Provide the [x, y] coordinate of the cell's center where the given text is located.  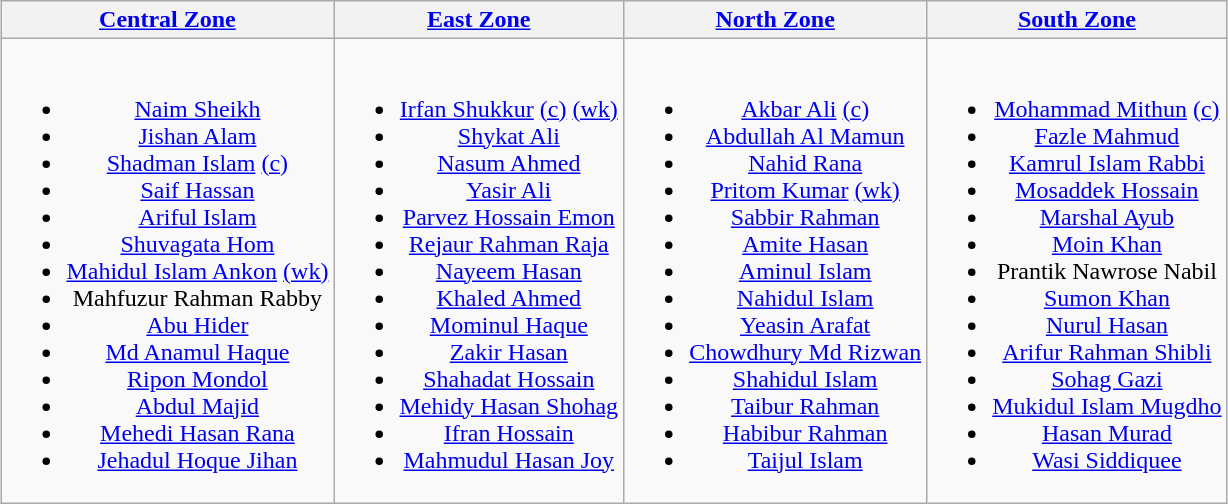
East Zone [479, 20]
Central Zone [168, 20]
North Zone [776, 20]
South Zone [1077, 20]
